Extract the (x, y) coordinate from the center of the cell holding the provided text.  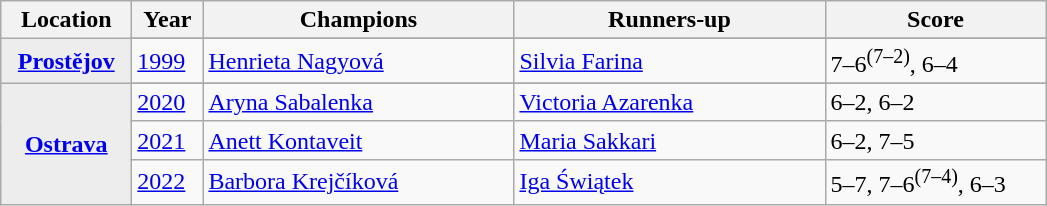
Year (168, 20)
Ostrava (66, 144)
5–7, 7–6(7–4), 6–3 (936, 182)
Runners-up (670, 20)
Score (936, 20)
Aryna Sabalenka (358, 102)
Anett Kontaveit (358, 140)
Henrieta Nagyová (358, 62)
Iga Świątek (670, 182)
Champions (358, 20)
Victoria Azarenka (670, 102)
2020 (168, 102)
1999 (168, 62)
6–2, 6–2 (936, 102)
6–2, 7–5 (936, 140)
7–6(7–2), 6–4 (936, 62)
Maria Sakkari (670, 140)
Barbora Krejčíková (358, 182)
Prostějov (66, 62)
2021 (168, 140)
2022 (168, 182)
Location (66, 20)
Silvia Farina (670, 62)
